From the cell containing the given text, extract its center point as [X, Y] coordinate. 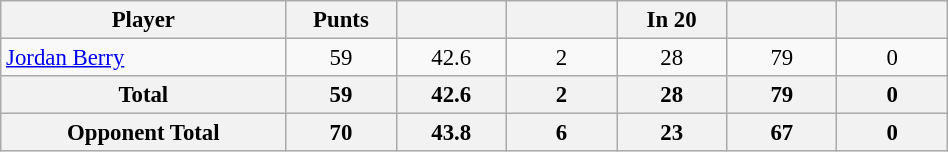
Total [144, 95]
Opponent Total [144, 133]
67 [782, 133]
43.8 [451, 133]
Punts [341, 20]
In 20 [672, 20]
23 [672, 133]
Player [144, 20]
6 [561, 133]
70 [341, 133]
Jordan Berry [144, 58]
